From the cell containing the given text, extract its center point as (x, y) coordinate. 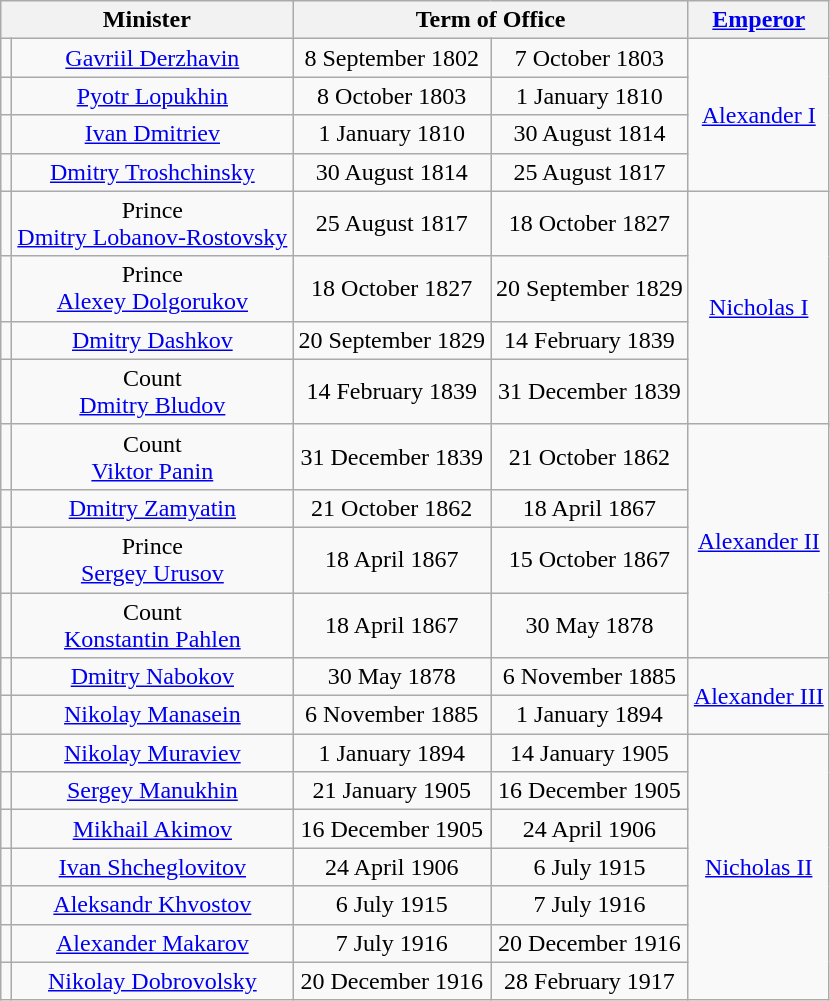
Term of Office (490, 20)
Nicholas I (758, 308)
Dmitry Troshchinsky (152, 172)
14 January 1905 (590, 753)
Alexander III (758, 696)
Mikhail Akimov (152, 829)
Alexander Makarov (152, 943)
15 October 1867 (590, 560)
Ivan Shcheglovitov (152, 867)
Ivan Dmitriev (152, 134)
Minister (147, 20)
Nikolay Dobrovolsky (152, 981)
7 October 1803 (590, 58)
Nicholas II (758, 867)
Dmitry Nabokov (152, 677)
28 February 1917 (590, 981)
Emperor (758, 20)
PrinceSergey Urusov (152, 560)
CountViktor Panin (152, 456)
PrinceDmitry Lobanov-Rostovsky (152, 224)
Aleksandr Khvostov (152, 905)
CountDmitry Bludov (152, 392)
Dmitry Zamyatin (152, 508)
21 January 1905 (392, 791)
Alexander I (758, 115)
Nikolay Muraviev (152, 753)
PrinceAlexey Dolgorukov (152, 288)
CountKonstantin Pahlen (152, 624)
Gavriil Derzhavin (152, 58)
Sergey Manukhin (152, 791)
8 September 1802 (392, 58)
8 October 1803 (392, 96)
Alexander II (758, 540)
Nikolay Manasein (152, 715)
Pyotr Lopukhin (152, 96)
Dmitry Dashkov (152, 340)
